Return (X, Y) of the center of cell containing provided text 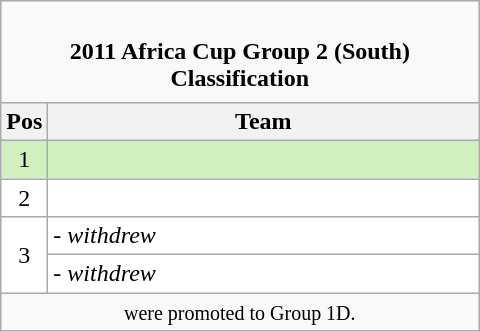
Team (264, 121)
3 (24, 255)
were promoted to Group 1D. (240, 312)
Pos (24, 121)
2 (24, 197)
1 (24, 159)
